Extract the [x, y] coordinate from the center of the cell holding the provided text.  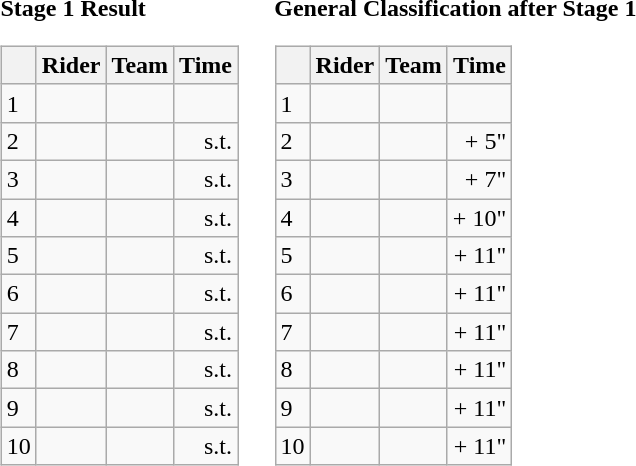
+ 7" [479, 179]
+ 10" [479, 217]
+ 5" [479, 141]
